From the cell containing the given text, extract its center point as [x, y] coordinate. 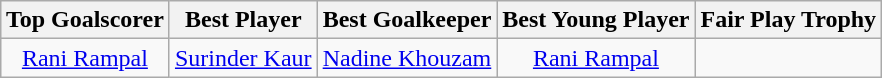
Top Goalscorer [84, 20]
Surinder Kaur [243, 58]
Best Young Player [596, 20]
Fair Play Trophy [788, 20]
Nadine Khouzam [407, 58]
Best Player [243, 20]
Best Goalkeeper [407, 20]
